Provide the [x, y] coordinate of the cell's center where the given text is located.  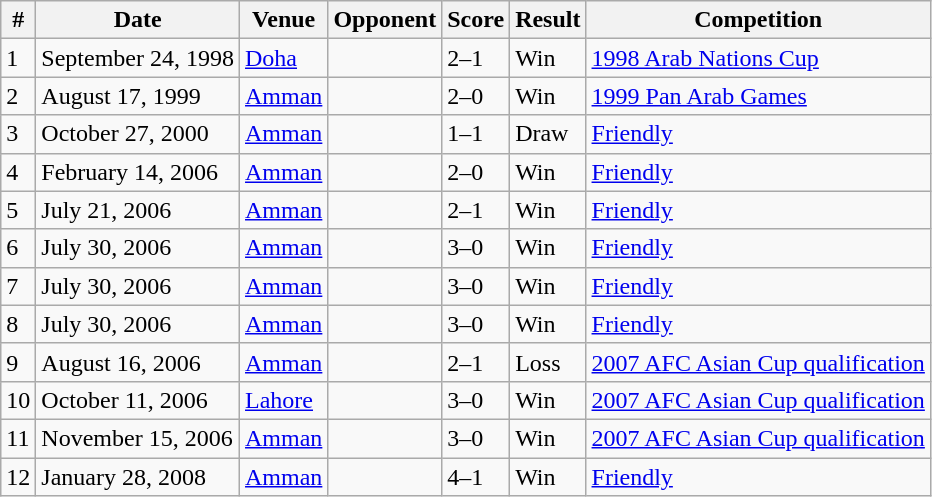
Score [476, 20]
4–1 [476, 477]
October 11, 2006 [138, 400]
1–1 [476, 134]
October 27, 2000 [138, 134]
2 [18, 96]
1999 Pan Arab Games [758, 96]
9 [18, 362]
Competition [758, 20]
August 16, 2006 [138, 362]
February 14, 2006 [138, 172]
1 [18, 58]
January 28, 2008 [138, 477]
3 [18, 134]
July 21, 2006 [138, 210]
Venue [284, 20]
August 17, 1999 [138, 96]
11 [18, 438]
10 [18, 400]
5 [18, 210]
Draw [548, 134]
Date [138, 20]
September 24, 1998 [138, 58]
6 [18, 248]
# [18, 20]
Lahore [284, 400]
Opponent [385, 20]
Doha [284, 58]
4 [18, 172]
7 [18, 286]
Result [548, 20]
8 [18, 324]
November 15, 2006 [138, 438]
12 [18, 477]
1998 Arab Nations Cup [758, 58]
Loss [548, 362]
